Return the (x, y) coordinate for the center point of the cell that contains the specified text.  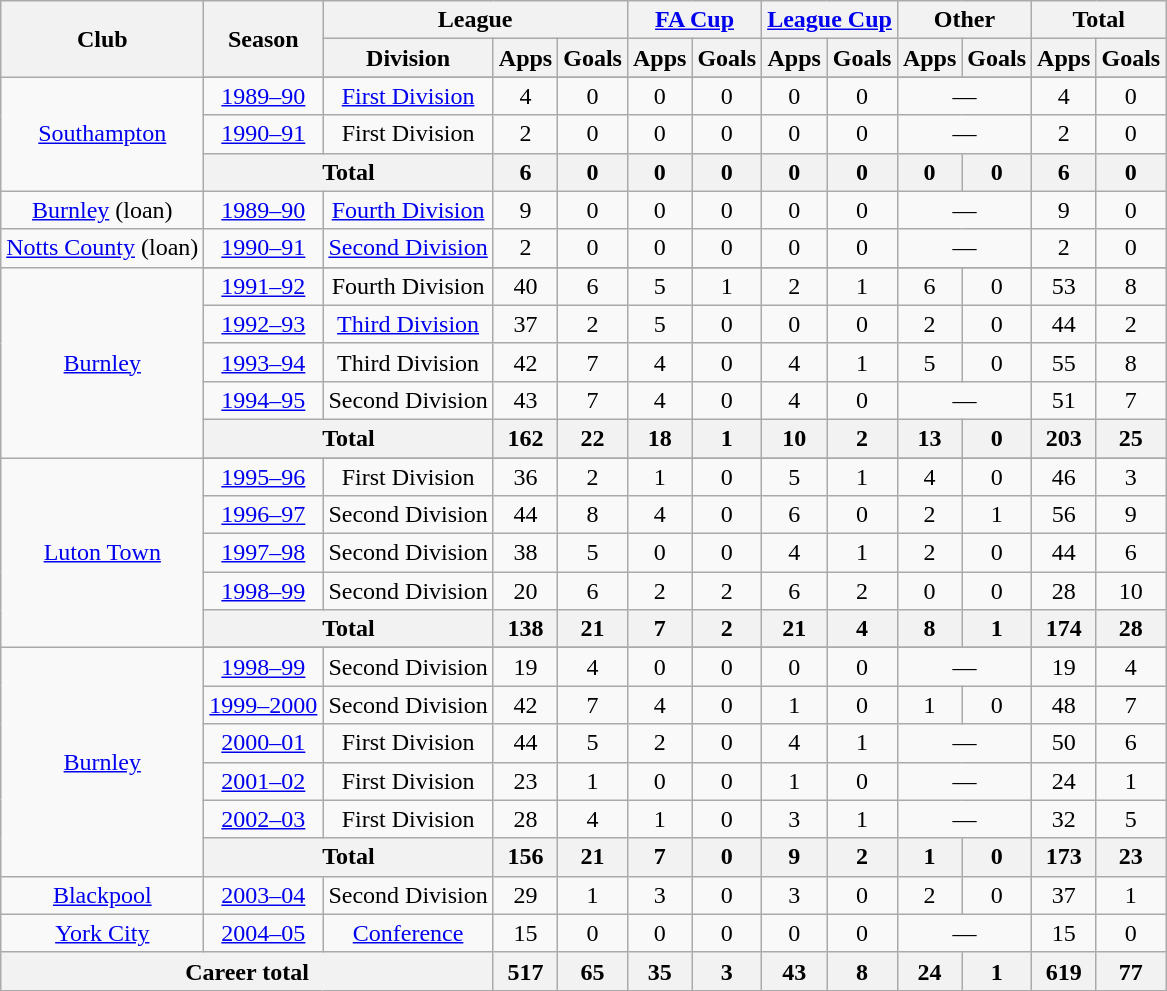
Club (102, 39)
619 (1064, 971)
2003–04 (264, 895)
Division (408, 58)
55 (1064, 362)
1992–93 (264, 324)
Southampton (102, 134)
50 (1064, 743)
173 (1064, 857)
18 (659, 438)
1995–96 (264, 477)
46 (1064, 477)
Luton Town (102, 553)
56 (1064, 515)
2004–05 (264, 933)
38 (525, 553)
32 (1064, 819)
53 (1064, 286)
77 (1131, 971)
51 (1064, 400)
Burnley (loan) (102, 210)
517 (525, 971)
2000–01 (264, 743)
2002–03 (264, 819)
Season (264, 39)
13 (929, 438)
League (476, 20)
35 (659, 971)
25 (1131, 438)
Blackpool (102, 895)
League Cup (830, 20)
156 (525, 857)
22 (593, 438)
FA Cup (694, 20)
Conference (408, 933)
162 (525, 438)
36 (525, 477)
1996–97 (264, 515)
Other (964, 20)
20 (525, 591)
York City (102, 933)
29 (525, 895)
Career total (248, 971)
2001–02 (264, 781)
1997–98 (264, 553)
1994–95 (264, 400)
174 (1064, 629)
1999–2000 (264, 705)
48 (1064, 705)
138 (525, 629)
203 (1064, 438)
1993–94 (264, 362)
1991–92 (264, 286)
65 (593, 971)
Notts County (loan) (102, 248)
40 (525, 286)
